Return [X, Y] of the center of cell containing provided text 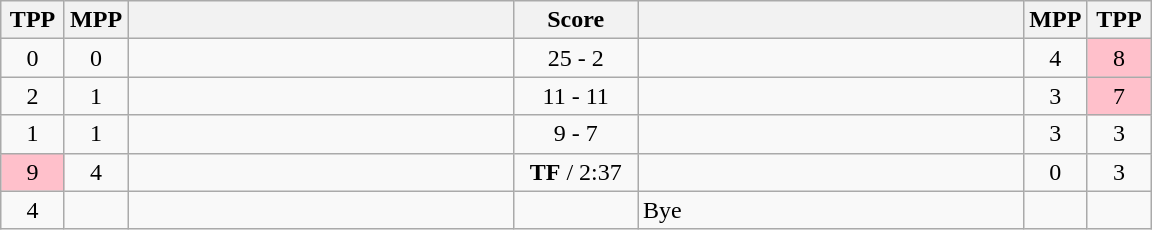
11 - 11 [576, 96]
8 [1119, 58]
9 - 7 [576, 134]
2 [33, 96]
Bye [831, 210]
Score [576, 20]
9 [33, 172]
25 - 2 [576, 58]
7 [1119, 96]
TF / 2:37 [576, 172]
